Capture the cell that displays the provided text and extract its [X, Y] central coordinate. 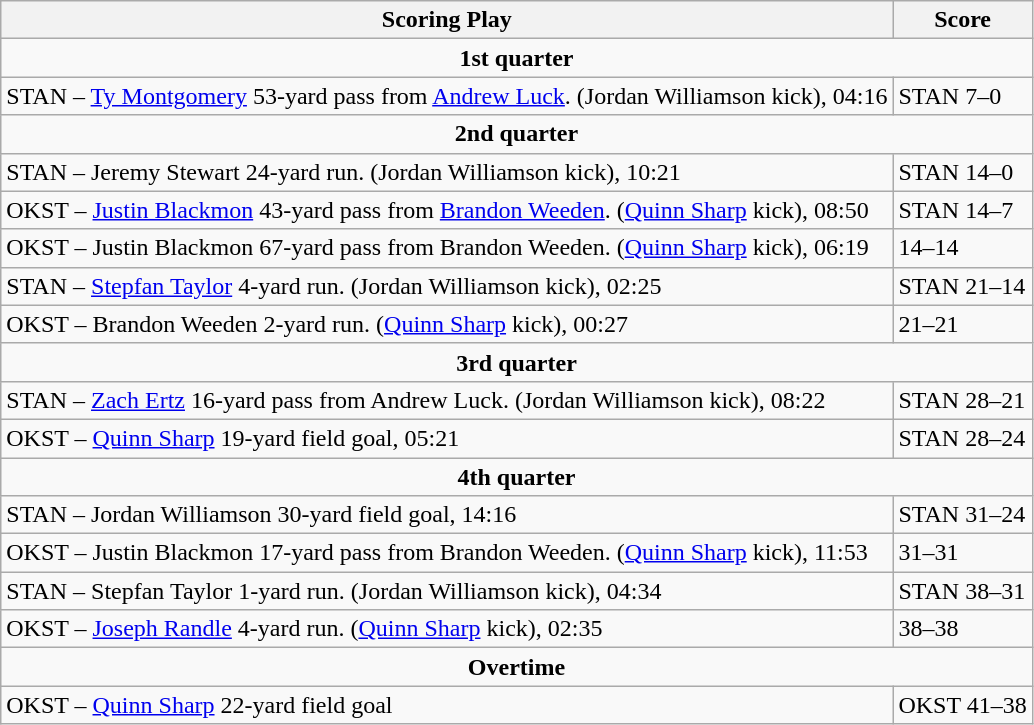
4th quarter [516, 477]
STAN 28–24 [962, 438]
STAN – Jordan Williamson 30-yard field goal, 14:16 [447, 515]
STAN 21–14 [962, 286]
STAN – Zach Ertz 16-yard pass from Andrew Luck. (Jordan Williamson kick), 08:22 [447, 400]
OKST – Joseph Randle 4-yard run. (Quinn Sharp kick), 02:35 [447, 629]
Scoring Play [447, 20]
OKST – Justin Blackmon 43-yard pass from Brandon Weeden. (Quinn Sharp kick), 08:50 [447, 210]
2nd quarter [516, 134]
STAN 31–24 [962, 515]
OKST – Brandon Weeden 2-yard run. (Quinn Sharp kick), 00:27 [447, 324]
38–38 [962, 629]
STAN 38–31 [962, 591]
21–21 [962, 324]
STAN – Stepfan Taylor 1-yard run. (Jordan Williamson kick), 04:34 [447, 591]
STAN – Jeremy Stewart 24-yard run. (Jordan Williamson kick), 10:21 [447, 172]
OKST – Justin Blackmon 67-yard pass from Brandon Weeden. (Quinn Sharp kick), 06:19 [447, 248]
OKST 41–38 [962, 705]
STAN 28–21 [962, 400]
31–31 [962, 553]
OKST – Quinn Sharp 22-yard field goal [447, 705]
OKST – Quinn Sharp 19-yard field goal, 05:21 [447, 438]
Overtime [516, 667]
OKST – Justin Blackmon 17-yard pass from Brandon Weeden. (Quinn Sharp kick), 11:53 [447, 553]
STAN – Ty Montgomery 53-yard pass from Andrew Luck. (Jordan Williamson kick), 04:16 [447, 96]
1st quarter [516, 58]
STAN 14–7 [962, 210]
STAN – Stepfan Taylor 4-yard run. (Jordan Williamson kick), 02:25 [447, 286]
STAN 7–0 [962, 96]
3rd quarter [516, 362]
STAN 14–0 [962, 172]
Score [962, 20]
14–14 [962, 248]
